Identify which cell holds the provided text, then report its [x, y] central coordinate. 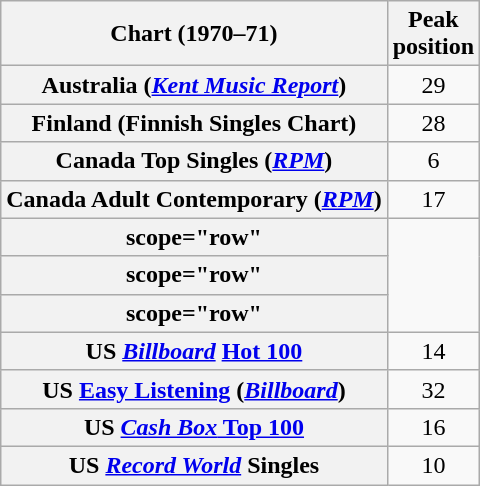
10 [433, 465]
US Easy Listening (Billboard) [194, 389]
US Cash Box Top 100 [194, 427]
6 [433, 161]
Finland (Finnish Singles Chart) [194, 123]
US Billboard Hot 100 [194, 351]
Chart (1970–71) [194, 34]
32 [433, 389]
Australia (Kent Music Report) [194, 85]
US Record World Singles [194, 465]
Peakposition [433, 34]
29 [433, 85]
28 [433, 123]
Canada Adult Contemporary (RPM) [194, 199]
14 [433, 351]
16 [433, 427]
Canada Top Singles (RPM) [194, 161]
17 [433, 199]
